Find where the given text appears and provide that cell's center as (X, Y) coordinate. 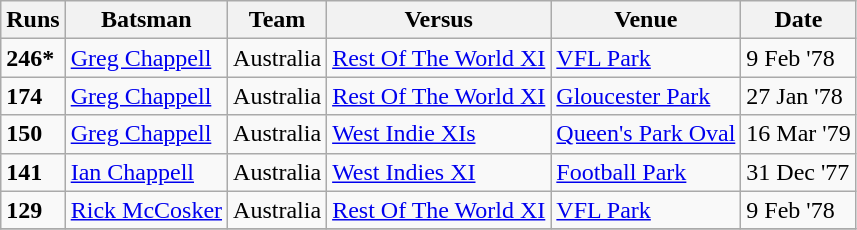
174 (33, 96)
129 (33, 210)
Rick McCosker (146, 210)
West Indies XI (439, 172)
Venue (646, 20)
Gloucester Park (646, 96)
West Indie XIs (439, 134)
Date (798, 20)
Queen's Park Oval (646, 134)
150 (33, 134)
Football Park (646, 172)
Batsman (146, 20)
Versus (439, 20)
16 Mar '79 (798, 134)
31 Dec '77 (798, 172)
Team (278, 20)
246* (33, 58)
27 Jan '78 (798, 96)
Runs (33, 20)
Ian Chappell (146, 172)
141 (33, 172)
